Output the (X, Y) coordinate of the center of the cell containing the given text.  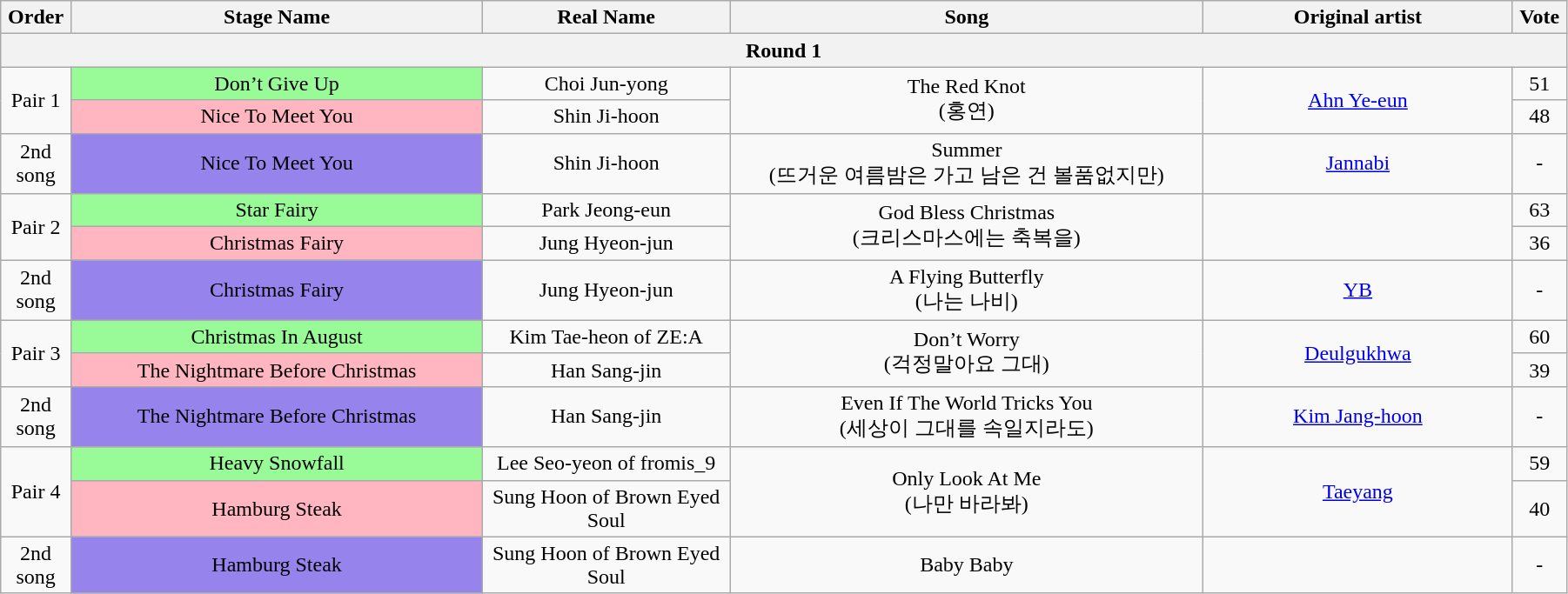
59 (1540, 464)
Star Fairy (277, 210)
Don’t Worry(걱정말아요 그대) (967, 353)
Deulgukhwa (1357, 353)
Kim Jang-hoon (1357, 417)
Park Jeong-eun (606, 210)
Christmas In August (277, 337)
Even If The World Tricks You(세상이 그대를 속일지라도) (967, 417)
Summer(뜨거운 여름밤은 가고 남은 건 볼품없지만) (967, 164)
The Red Knot(홍연) (967, 100)
Pair 1 (37, 100)
Vote (1540, 17)
Pair 2 (37, 227)
Jannabi (1357, 164)
Original artist (1357, 17)
Don’t Give Up (277, 83)
39 (1540, 370)
Real Name (606, 17)
Kim Tae-heon of ZE:A (606, 337)
A Flying Butterfly(나는 나비) (967, 290)
Round 1 (784, 50)
63 (1540, 210)
YB (1357, 290)
Only Look At Me(나만 바라봐) (967, 492)
Taeyang (1357, 492)
Order (37, 17)
Lee Seo-yeon of fromis_9 (606, 464)
Heavy Snowfall (277, 464)
60 (1540, 337)
Baby Baby (967, 565)
Ahn Ye-eun (1357, 100)
51 (1540, 83)
48 (1540, 117)
36 (1540, 244)
Stage Name (277, 17)
Song (967, 17)
God Bless Christmas(크리스마스에는 축복을) (967, 227)
Pair 4 (37, 492)
Pair 3 (37, 353)
Choi Jun-yong (606, 83)
40 (1540, 508)
